From the cell containing the given text, extract its center point as [x, y] coordinate. 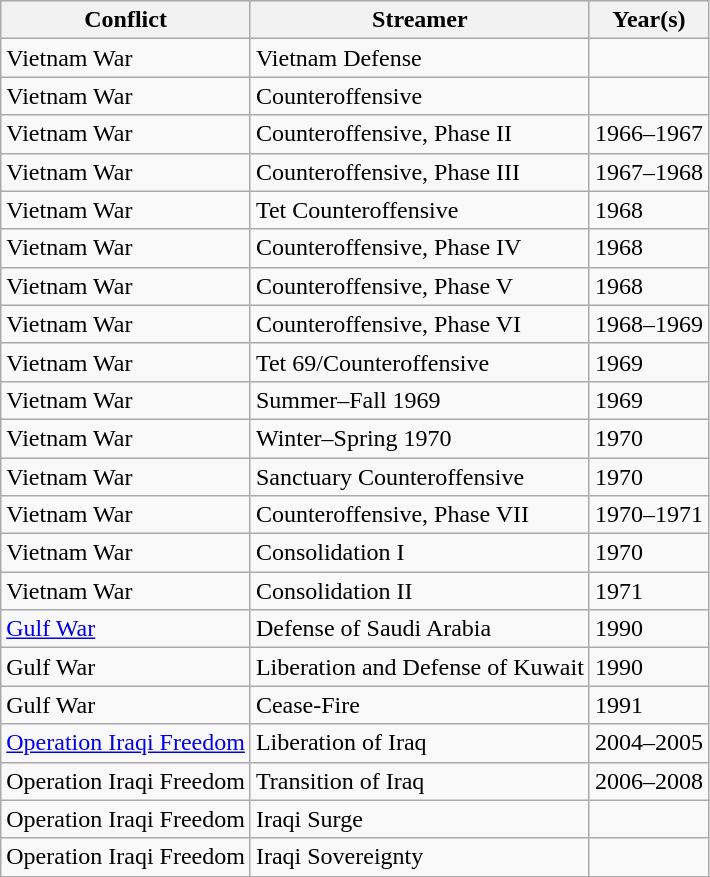
Liberation and Defense of Kuwait [420, 667]
Counteroffensive, Phase II [420, 134]
Tet 69/Counteroffensive [420, 362]
Winter–Spring 1970 [420, 438]
1967–1968 [648, 172]
Conflict [126, 20]
Liberation of Iraq [420, 743]
Summer–Fall 1969 [420, 400]
1991 [648, 705]
Consolidation I [420, 553]
Sanctuary Counteroffensive [420, 477]
Counteroffensive, Phase III [420, 172]
Vietnam Defense [420, 58]
Iraqi Sovereignty [420, 857]
Defense of Saudi Arabia [420, 629]
1968–1969 [648, 324]
1970–1971 [648, 515]
1971 [648, 591]
Counteroffensive, Phase VI [420, 324]
Year(s) [648, 20]
Cease-Fire [420, 705]
1966–1967 [648, 134]
Counteroffensive [420, 96]
Counteroffensive, Phase IV [420, 248]
Streamer [420, 20]
Counteroffensive, Phase V [420, 286]
2006–2008 [648, 781]
Consolidation II [420, 591]
Iraqi Surge [420, 819]
2004–2005 [648, 743]
Transition of Iraq [420, 781]
Counteroffensive, Phase VII [420, 515]
Tet Counteroffensive [420, 210]
